For the text-containing cell, return its midpoint in [X, Y] coordinate format. 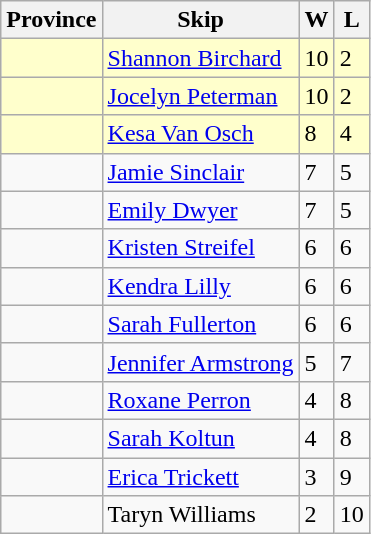
Shannon Birchard [200, 58]
Roxane Perron [200, 400]
Emily Dwyer [200, 210]
Taryn Williams [200, 515]
L [352, 20]
Jamie Sinclair [200, 172]
Kristen Streifel [200, 248]
9 [352, 477]
Skip [200, 20]
W [316, 20]
Erica Trickett [200, 477]
Province [52, 20]
Kesa Van Osch [200, 134]
Sarah Koltun [200, 438]
Kendra Lilly [200, 286]
Sarah Fullerton [200, 324]
3 [316, 477]
Jennifer Armstrong [200, 362]
Jocelyn Peterman [200, 96]
